Search for the cell housing the specified text and yield its [X, Y] center coordinate. 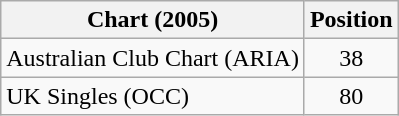
80 [351, 96]
UK Singles (OCC) [153, 96]
Position [351, 20]
38 [351, 58]
Chart (2005) [153, 20]
Australian Club Chart (ARIA) [153, 58]
